Find where the given text appears and provide that cell's center as (X, Y) coordinate. 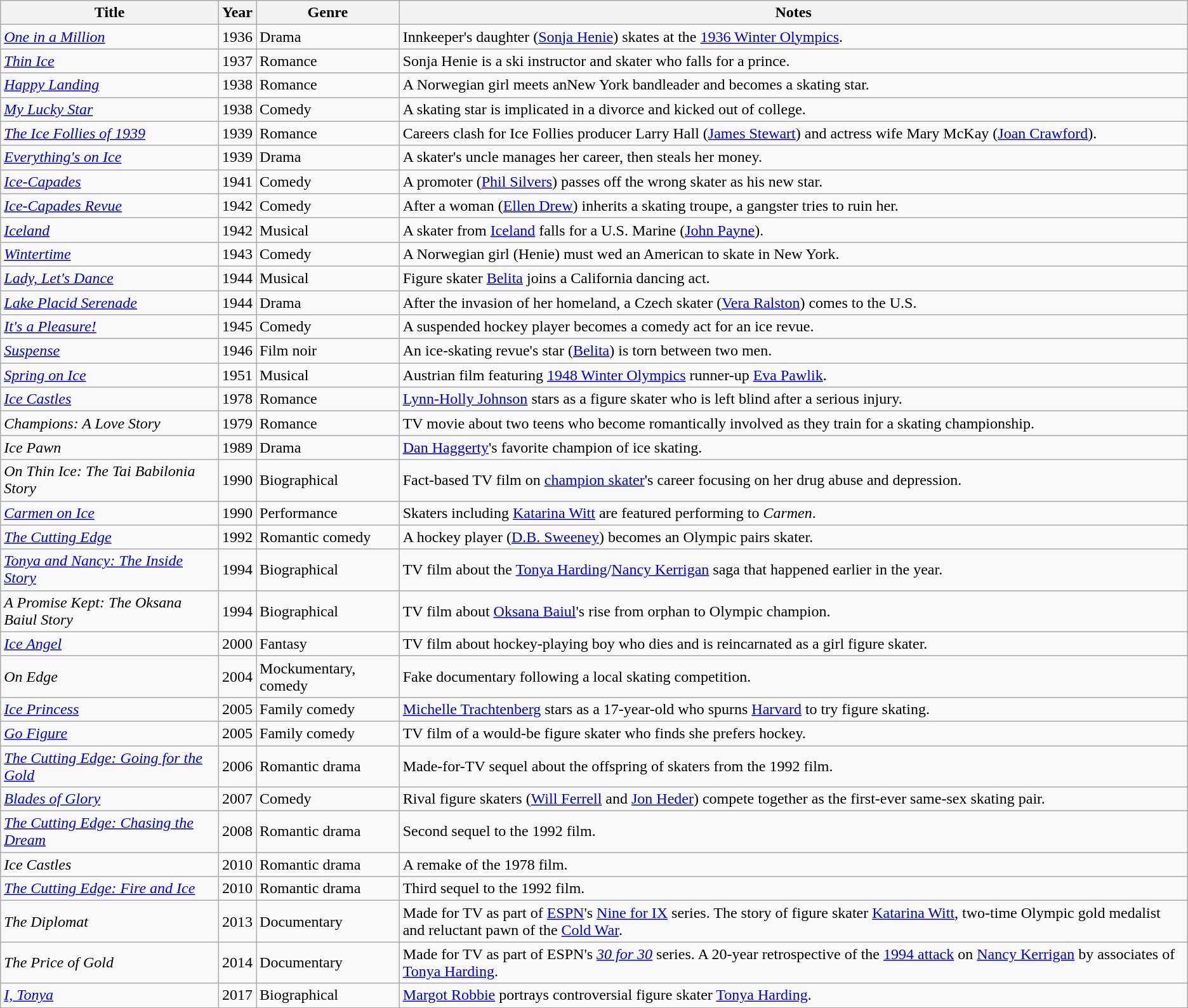
Romantic comedy (328, 537)
Ice Princess (110, 709)
Fake documentary following a local skating competition. (793, 677)
1979 (237, 423)
The Diplomat (110, 922)
1946 (237, 351)
After a woman (Ellen Drew) inherits a skating troupe, a gangster tries to ruin her. (793, 206)
1943 (237, 254)
A skating star is implicated in a divorce and kicked out of college. (793, 109)
Notes (793, 13)
TV film of a would-be figure skater who finds she prefers hockey. (793, 733)
After the invasion of her homeland, a Czech skater (Vera Ralston) comes to the U.S. (793, 303)
TV film about Oksana Baiul's rise from orphan to Olympic champion. (793, 611)
Innkeeper's daughter (Sonja Henie) skates at the 1936 Winter Olympics. (793, 37)
TV movie about two teens who become romantically involved as they train for a skating championship. (793, 423)
2013 (237, 922)
Careers clash for Ice Follies producer Larry Hall (James Stewart) and actress wife Mary McKay (Joan Crawford). (793, 133)
A skater from Iceland falls for a U.S. Marine (John Payne). (793, 230)
1936 (237, 37)
Year (237, 13)
Lake Placid Serenade (110, 303)
Michelle Trachtenberg stars as a 17-year-old who spurns Harvard to try figure skating. (793, 709)
Fact-based TV film on champion skater's career focusing on her drug abuse and depression. (793, 480)
1992 (237, 537)
1989 (237, 448)
Rival figure skaters (Will Ferrell and Jon Heder) compete together as the first-ever same-sex skating pair. (793, 799)
Champions: A Love Story (110, 423)
Thin Ice (110, 61)
2006 (237, 766)
Fantasy (328, 644)
It's a Pleasure! (110, 327)
2014 (237, 962)
On Thin Ice: The Tai Babilonia Story (110, 480)
Ice Pawn (110, 448)
I, Tonya (110, 995)
A skater's uncle manages her career, then steals her money. (793, 157)
A remake of the 1978 film. (793, 865)
Tonya and Nancy: The Inside Story (110, 570)
1951 (237, 375)
2008 (237, 832)
Suspense (110, 351)
A Norwegian girl meets anNew York bandleader and becomes a skating star. (793, 85)
My Lucky Star (110, 109)
Iceland (110, 230)
Austrian film featuring 1948 Winter Olympics runner-up Eva Pawlik. (793, 375)
2017 (237, 995)
A Promise Kept: The Oksana Baiul Story (110, 611)
1937 (237, 61)
TV film about the Tonya Harding/Nancy Kerrigan saga that happened earlier in the year. (793, 570)
The Cutting Edge: Going for the Gold (110, 766)
Performance (328, 513)
Go Figure (110, 733)
The Cutting Edge (110, 537)
An ice-skating revue's star (Belita) is torn between two men. (793, 351)
Blades of Glory (110, 799)
Title (110, 13)
Lady, Let's Dance (110, 278)
Genre (328, 13)
The Price of Gold (110, 962)
A Norwegian girl (Henie) must wed an American to skate in New York. (793, 254)
TV film about hockey-playing boy who dies and is reincarnated as a girl figure skater. (793, 644)
Sonja Henie is a ski instructor and skater who falls for a prince. (793, 61)
1941 (237, 182)
A suspended hockey player becomes a comedy act for an ice revue. (793, 327)
One in a Million (110, 37)
Everything's on Ice (110, 157)
Skaters including Katarina Witt are featured performing to Carmen. (793, 513)
Spring on Ice (110, 375)
Margot Robbie portrays controversial figure skater Tonya Harding. (793, 995)
Happy Landing (110, 85)
2004 (237, 677)
On Edge (110, 677)
Carmen on Ice (110, 513)
Third sequel to the 1992 film. (793, 889)
Film noir (328, 351)
A hockey player (D.B. Sweeney) becomes an Olympic pairs skater. (793, 537)
The Cutting Edge: Fire and Ice (110, 889)
1945 (237, 327)
Ice-Capades Revue (110, 206)
The Cutting Edge: Chasing the Dream (110, 832)
Dan Haggerty's favorite champion of ice skating. (793, 448)
Second sequel to the 1992 film. (793, 832)
Made-for-TV sequel about the offspring of skaters from the 1992 film. (793, 766)
The Ice Follies of 1939 (110, 133)
Ice Angel (110, 644)
Lynn-Holly Johnson stars as a figure skater who is left blind after a serious injury. (793, 399)
A promoter (Phil Silvers) passes off the wrong skater as his new star. (793, 182)
2007 (237, 799)
Figure skater Belita joins a California dancing act. (793, 278)
Mockumentary, comedy (328, 677)
Made for TV as part of ESPN's 30 for 30 series. A 20-year retrospective of the 1994 attack on Nancy Kerrigan by associates of Tonya Harding. (793, 962)
Ice-Capades (110, 182)
1978 (237, 399)
Wintertime (110, 254)
2000 (237, 644)
